Return [x, y] of the center of cell containing provided text 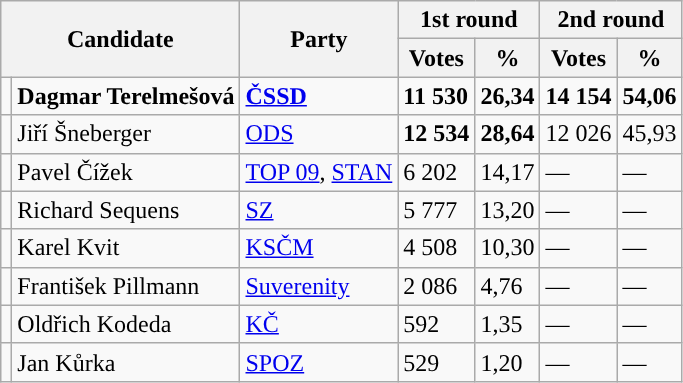
ČSSD [319, 96]
2 086 [436, 286]
Dagmar Terelmešová [126, 96]
1,20 [508, 362]
KSČM [319, 248]
14 154 [578, 96]
1,35 [508, 324]
SZ [319, 210]
Suverenity [319, 286]
12 026 [578, 134]
TOP 09, STAN [319, 172]
2nd round [611, 20]
4,76 [508, 286]
Candidate [120, 39]
45,93 [650, 134]
592 [436, 324]
Pavel Čížek [126, 172]
6 202 [436, 172]
529 [436, 362]
54,06 [650, 96]
Jan Kůrka [126, 362]
Oldřich Kodeda [126, 324]
KČ [319, 324]
František Pillmann [126, 286]
Party [319, 39]
1st round [469, 20]
4 508 [436, 248]
14,17 [508, 172]
11 530 [436, 96]
26,34 [508, 96]
13,20 [508, 210]
28,64 [508, 134]
SPOZ [319, 362]
Richard Sequens [126, 210]
Karel Kvit [126, 248]
ODS [319, 134]
10,30 [508, 248]
12 534 [436, 134]
Jiří Šneberger [126, 134]
5 777 [436, 210]
